Locate the cell with the specified text and output its [x, y] center coordinate. 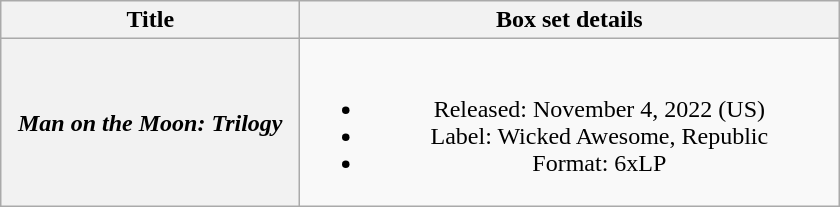
Box set details [570, 20]
Man on the Moon: Trilogy [150, 122]
Released: November 4, 2022 (US)Label: Wicked Awesome, RepublicFormat: 6xLP [570, 122]
Title [150, 20]
